Determine the [X, Y] coordinate at the center of the cell enclosing the given text.  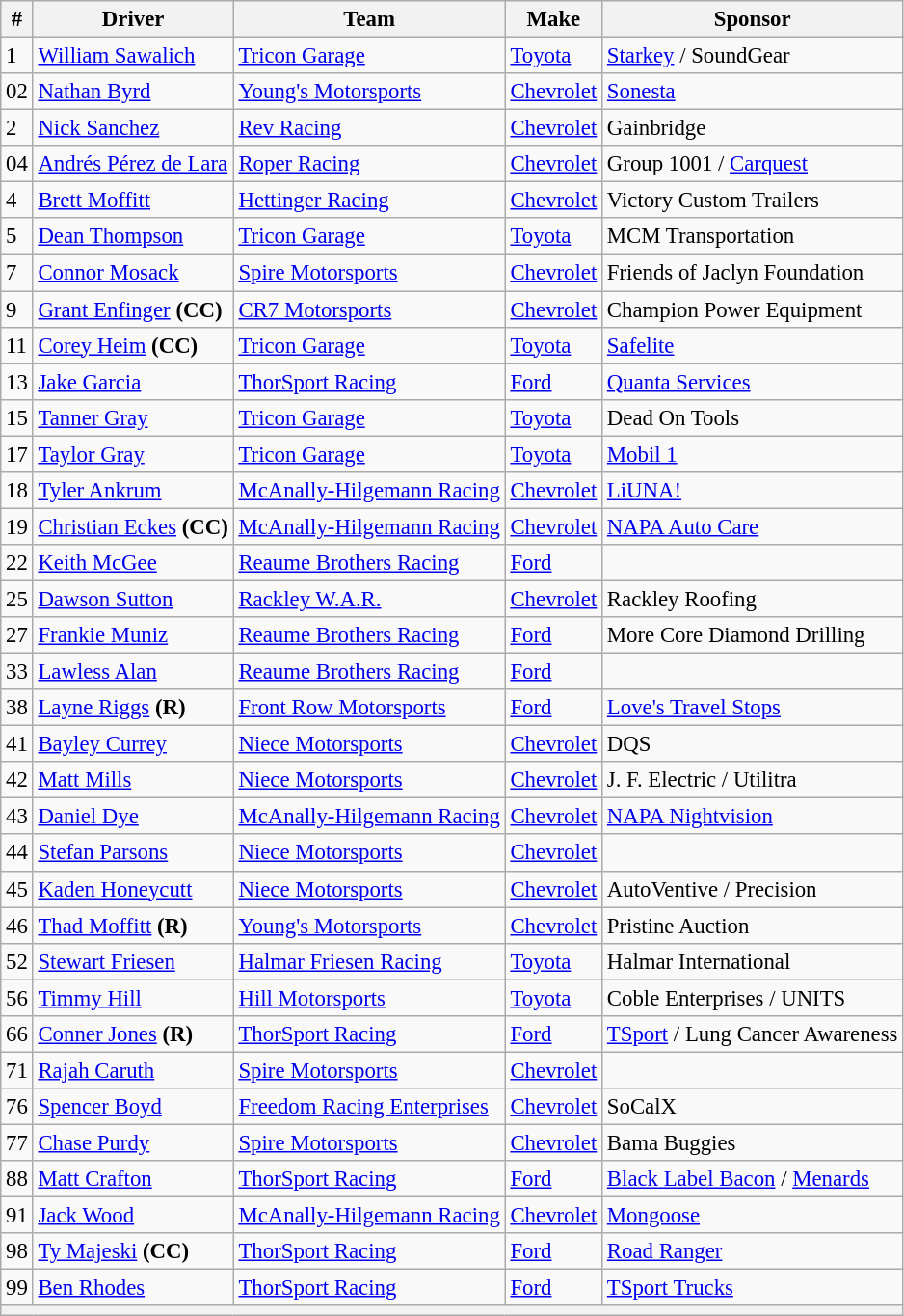
52 [17, 961]
Layne Riggs (R) [133, 708]
NAPA Auto Care [753, 526]
7 [17, 273]
Pristine Auction [753, 926]
AutoVentive / Precision [753, 889]
Mobil 1 [753, 454]
77 [17, 1142]
Matt Crafton [133, 1179]
Love's Travel Stops [753, 708]
Kaden Honeycutt [133, 889]
Gainbridge [753, 128]
Victory Custom Trailers [753, 201]
41 [17, 744]
76 [17, 1107]
Ben Rhodes [133, 1288]
Chase Purdy [133, 1142]
71 [17, 1070]
56 [17, 998]
Hettinger Racing [369, 201]
91 [17, 1216]
98 [17, 1251]
Frankie Muniz [133, 635]
11 [17, 345]
Sponsor [753, 19]
Stewart Friesen [133, 961]
J. F. Electric / Utilitra [753, 780]
Group 1001 / Carquest [753, 164]
Nick Sanchez [133, 128]
Corey Heim (CC) [133, 345]
Driver [133, 19]
25 [17, 599]
15 [17, 417]
NAPA Nightvision [753, 817]
Quanta Services [753, 382]
27 [17, 635]
Christian Eckes (CC) [133, 526]
Dawson Sutton [133, 599]
DQS [753, 744]
Daniel Dye [133, 817]
33 [17, 672]
88 [17, 1179]
19 [17, 526]
Timmy Hill [133, 998]
Coble Enterprises / UNITS [753, 998]
Thad Moffitt (R) [133, 926]
Nathan Byrd [133, 92]
Keith McGee [133, 563]
04 [17, 164]
Friends of Jaclyn Foundation [753, 273]
Road Ranger [753, 1251]
Tanner Gray [133, 417]
42 [17, 780]
Halmar Friesen Racing [369, 961]
Halmar International [753, 961]
TSport / Lung Cancer Awareness [753, 1034]
18 [17, 491]
CR7 Motorsports [369, 309]
Taylor Gray [133, 454]
Starkey / SoundGear [753, 56]
1 [17, 56]
9 [17, 309]
Sonesta [753, 92]
More Core Diamond Drilling [753, 635]
45 [17, 889]
66 [17, 1034]
17 [17, 454]
2 [17, 128]
Brett Moffitt [133, 201]
Jake Garcia [133, 382]
Champion Power Equipment [753, 309]
Rackley Roofing [753, 599]
44 [17, 853]
Mongoose [753, 1216]
SoCalX [753, 1107]
Conner Jones (R) [133, 1034]
Jack Wood [133, 1216]
13 [17, 382]
46 [17, 926]
Roper Racing [369, 164]
William Sawalich [133, 56]
5 [17, 236]
43 [17, 817]
Bama Buggies [753, 1142]
# [17, 19]
Andrés Pérez de Lara [133, 164]
TSport Trucks [753, 1288]
02 [17, 92]
Stefan Parsons [133, 853]
Tyler Ankrum [133, 491]
Rev Racing [369, 128]
Dean Thompson [133, 236]
Bayley Currey [133, 744]
Freedom Racing Enterprises [369, 1107]
22 [17, 563]
Make [553, 19]
38 [17, 708]
MCM Transportation [753, 236]
Spencer Boyd [133, 1107]
Ty Majeski (CC) [133, 1251]
Matt Mills [133, 780]
Black Label Bacon / Menards [753, 1179]
Front Row Motorsports [369, 708]
Dead On Tools [753, 417]
Hill Motorsports [369, 998]
Lawless Alan [133, 672]
Grant Enfinger (CC) [133, 309]
LiUNA! [753, 491]
Connor Mosack [133, 273]
Rajah Caruth [133, 1070]
Rackley W.A.R. [369, 599]
4 [17, 201]
Safelite [753, 345]
Team [369, 19]
99 [17, 1288]
